Capture the cell that displays the provided text and extract its [x, y] central coordinate. 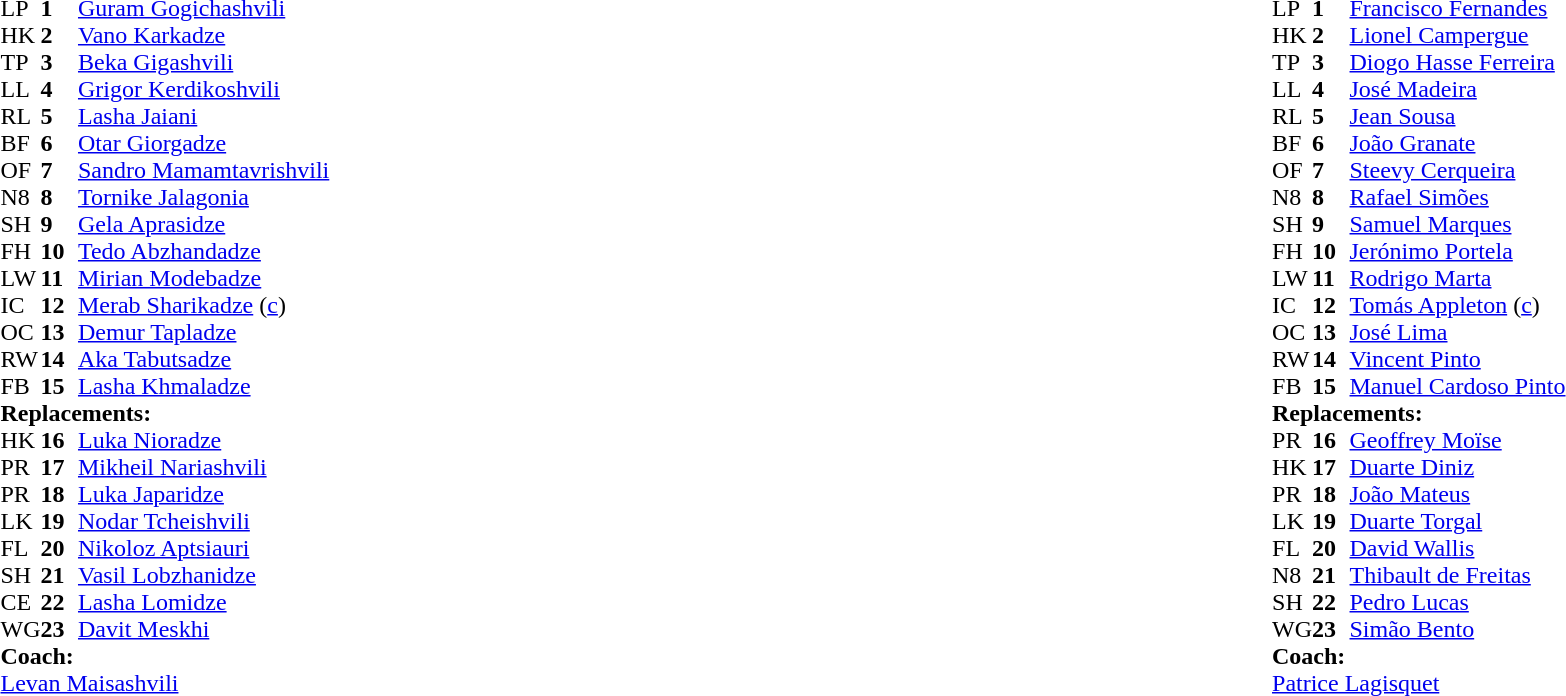
Lasha Lomidze [204, 602]
Rafael Simões [1458, 198]
Lionel Campergue [1458, 36]
Grigor Kerdikoshvili [204, 90]
Steevy Cerqueira [1458, 170]
Mirian Modebadze [204, 278]
Nikoloz Aptsiauri [204, 548]
Luka Nioradze [204, 440]
Tedo Abzhandadze [204, 252]
Diogo Hasse Ferreira [1458, 62]
Tomás Appleton (c) [1458, 306]
Demur Tapladze [204, 332]
Geoffrey Moïse [1458, 440]
Luka Japaridze [204, 494]
Rodrigo Marta [1458, 278]
João Granate [1458, 144]
Mikheil Nariashvili [204, 468]
José Lima [1458, 332]
Davit Meskhi [204, 630]
João Mateus [1458, 494]
Vincent Pinto [1458, 360]
David Wallis [1458, 548]
Merab Sharikadze (c) [204, 306]
Samuel Marques [1458, 224]
Nodar Tcheishvili [204, 522]
Lasha Jaiani [204, 116]
Duarte Diniz [1458, 468]
Manuel Cardoso Pinto [1458, 386]
José Madeira [1458, 90]
Otar Giorgadze [204, 144]
Tornike Jalagonia [204, 198]
Thibault de Freitas [1458, 576]
Duarte Torgal [1458, 522]
Pedro Lucas [1458, 602]
Vano Karkadze [204, 36]
Beka Gigashvili [204, 62]
Vasil Lobzhanidze [204, 576]
Gela Aprasidze [204, 224]
Jerónimo Portela [1458, 252]
CE [20, 602]
Lasha Khmaladze [204, 386]
Jean Sousa [1458, 116]
Aka Tabutsadze [204, 360]
Simão Bento [1458, 630]
Sandro Mamamtavrishvili [204, 170]
